Identify which cell holds the provided text, then report its (x, y) central coordinate. 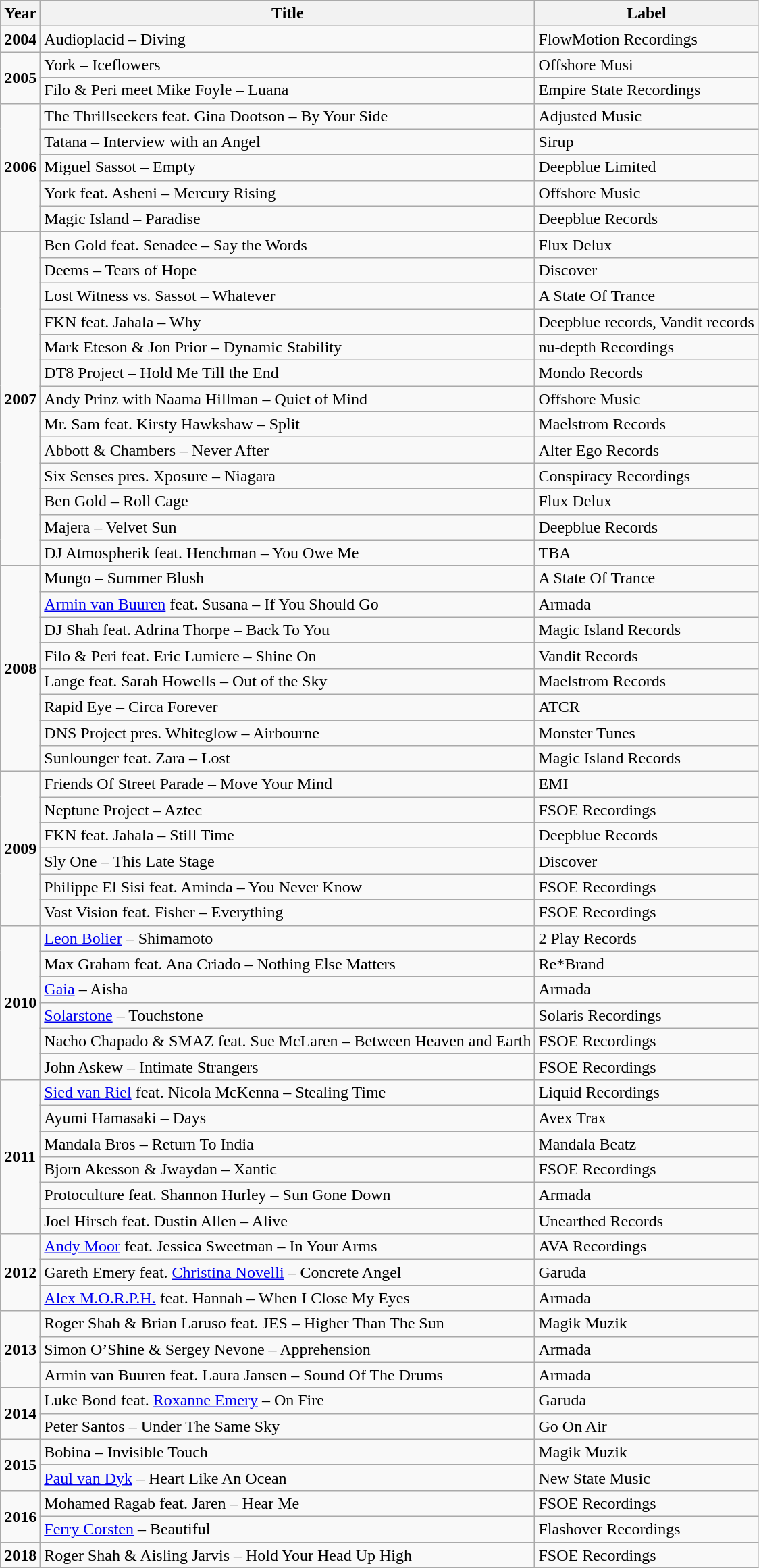
York – Iceflowers (288, 65)
Mohamed Ragab feat. Jaren – Hear Me (288, 1503)
Vast Vision feat. Fisher – Everything (288, 913)
2005 (20, 78)
Magic Island – Paradise (288, 219)
Mandala Bros – Return To India (288, 1144)
Max Graham feat. Ana Criado – Nothing Else Matters (288, 964)
Leon Bolier – Shimamoto (288, 938)
Ben Gold – Roll Cage (288, 502)
Alex M.O.R.P.H. feat. Hannah – When I Close My Eyes (288, 1298)
Tatana – Interview with an Angel (288, 142)
New State Music (647, 1478)
2015 (20, 1465)
Ferry Corsten – Beautiful (288, 1529)
Rapid Eye – Circa Forever (288, 707)
FKN feat. Jahala – Still Time (288, 836)
Filo & Peri feat. Eric Lumiere – Shine On (288, 655)
Mandala Beatz (647, 1144)
Sly One – This Late Stage (288, 861)
Peter Santos – Under The Same Sky (288, 1426)
Armin van Buuren feat. Susana – If You Should Go (288, 604)
nu-depth Recordings (647, 348)
Neptune Project – Aztec (288, 810)
Simon O’Shine & Sergey Nevone – Apprehension (288, 1349)
Conspiracy Recordings (647, 476)
Sied van Riel feat. Nicola McKenna – Stealing Time (288, 1092)
Lost Witness vs. Sassot – Whatever (288, 296)
EMI (647, 784)
Mr. Sam feat. Kirsty Hawkshaw – Split (288, 425)
ATCR (647, 707)
Luke Bond feat. Roxanne Emery – On Fire (288, 1401)
Empire State Recordings (647, 90)
Six Senses pres. Xposure – Niagara (288, 476)
FlowMotion Recordings (647, 39)
Audioplacid – Diving (288, 39)
2009 (20, 848)
2 Play Records (647, 938)
2004 (20, 39)
Alter Ego Records (647, 450)
Solaris Recordings (647, 1015)
DNS Project pres. Whiteglow – Airbourne (288, 732)
Joel Hirsch feat. Dustin Allen – Alive (288, 1221)
Armin van Buuren feat. Laura Jansen – Sound Of The Drums (288, 1375)
TBA (647, 553)
Deepblue records, Vandit records (647, 322)
AVA Recordings (647, 1247)
Deems – Tears of Hope (288, 270)
Unearthed Records (647, 1221)
Monster Tunes (647, 732)
Mungo – Summer Blush (288, 578)
York feat. Asheni – Mercury Rising (288, 193)
2011 (20, 1156)
Nacho Chapado & SMAZ feat. Sue McLaren – Between Heaven and Earth (288, 1041)
Lange feat. Sarah Howells – Out of the Sky (288, 681)
Protoculture feat. Shannon Hurley – Sun Gone Down (288, 1195)
2016 (20, 1516)
Mondo Records (647, 373)
Title (288, 13)
Year (20, 13)
Solarstone – Touchstone (288, 1015)
Ben Gold feat. Senadee – Say the Words (288, 244)
Vandit Records (647, 655)
Label (647, 13)
Flashover Recordings (647, 1529)
Liquid Recordings (647, 1092)
Majera – Velvet Sun (288, 527)
John Askew – Intimate Strangers (288, 1066)
2006 (20, 167)
Bjorn Akesson & Jwaydan – Xantic (288, 1170)
2014 (20, 1413)
Roger Shah & Aisling Jarvis – Hold Your Head Up High (288, 1555)
Philippe El Sisi feat. Aminda – You Never Know (288, 887)
Abbott & Chambers – Never After (288, 450)
2018 (20, 1555)
Paul van Dyk – Heart Like An Ocean (288, 1478)
Andy Moor feat. Jessica Sweetman – In Your Arms (288, 1247)
Adjusted Music (647, 116)
DT8 Project – Hold Me Till the End (288, 373)
Miguel Sassot – Empty (288, 167)
2008 (20, 668)
2007 (20, 398)
Mark Eteson & Jon Prior – Dynamic Stability (288, 348)
Andy Prinz with Naama Hillman – Quiet of Mind (288, 399)
Offshore Musi (647, 65)
2012 (20, 1272)
Filo & Peri meet Mike Foyle – Luana (288, 90)
Go On Air (647, 1426)
Avex Trax (647, 1118)
Friends Of Street Parade – Move Your Mind (288, 784)
Bobina – Invisible Touch (288, 1452)
Ayumi Hamasaki – Days (288, 1118)
2013 (20, 1349)
Gareth Emery feat. Christina Novelli – Concrete Angel (288, 1272)
2010 (20, 1002)
DJ Atmospherik feat. Henchman – You Owe Me (288, 553)
Gaia – Aisha (288, 990)
Sirup (647, 142)
DJ Shah feat. Adrina Thorpe – Back To You (288, 630)
Roger Shah & Brian Laruso feat. JES – Higher Than The Sun (288, 1324)
Deepblue Limited (647, 167)
The Thrillseekers feat. Gina Dootson – By Your Side (288, 116)
FKN feat. Jahala – Why (288, 322)
Re*Brand (647, 964)
Sunlounger feat. Zara – Lost (288, 759)
